From the cell containing the given text, extract its center point as [X, Y] coordinate. 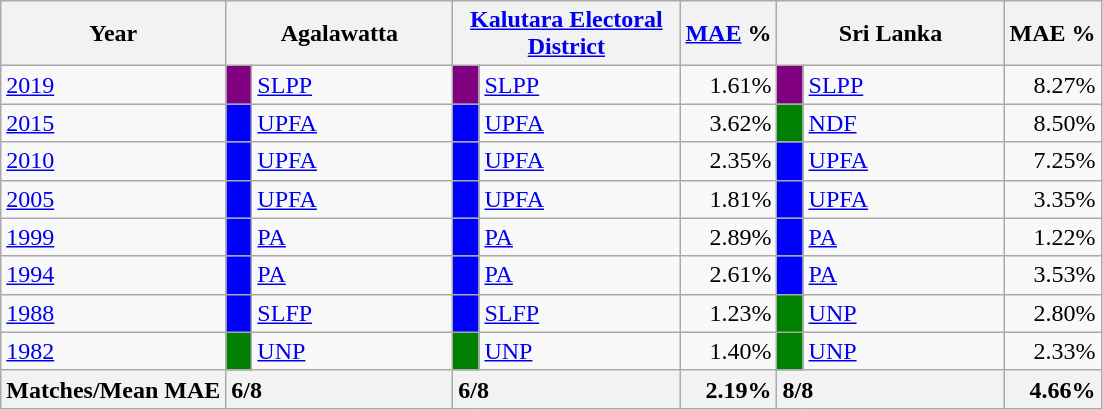
3.62% [728, 123]
1.23% [728, 313]
8.50% [1052, 123]
2015 [114, 123]
Sri Lanka [890, 34]
8/8 [890, 389]
1988 [114, 313]
2.33% [1052, 351]
2019 [114, 85]
1994 [114, 275]
1.40% [728, 351]
2.35% [728, 161]
2.61% [728, 275]
1.22% [1052, 237]
2.19% [728, 389]
2005 [114, 199]
2.80% [1052, 313]
1999 [114, 237]
3.35% [1052, 199]
1.81% [728, 199]
4.66% [1052, 389]
1.61% [728, 85]
1982 [114, 351]
Year [114, 34]
7.25% [1052, 161]
NDF [904, 123]
2010 [114, 161]
3.53% [1052, 275]
Kalutara Electoral District [566, 34]
Matches/Mean MAE [114, 389]
Agalawatta [340, 34]
8.27% [1052, 85]
2.89% [728, 237]
